For the text-containing cell, return its midpoint in (X, Y) coordinate format. 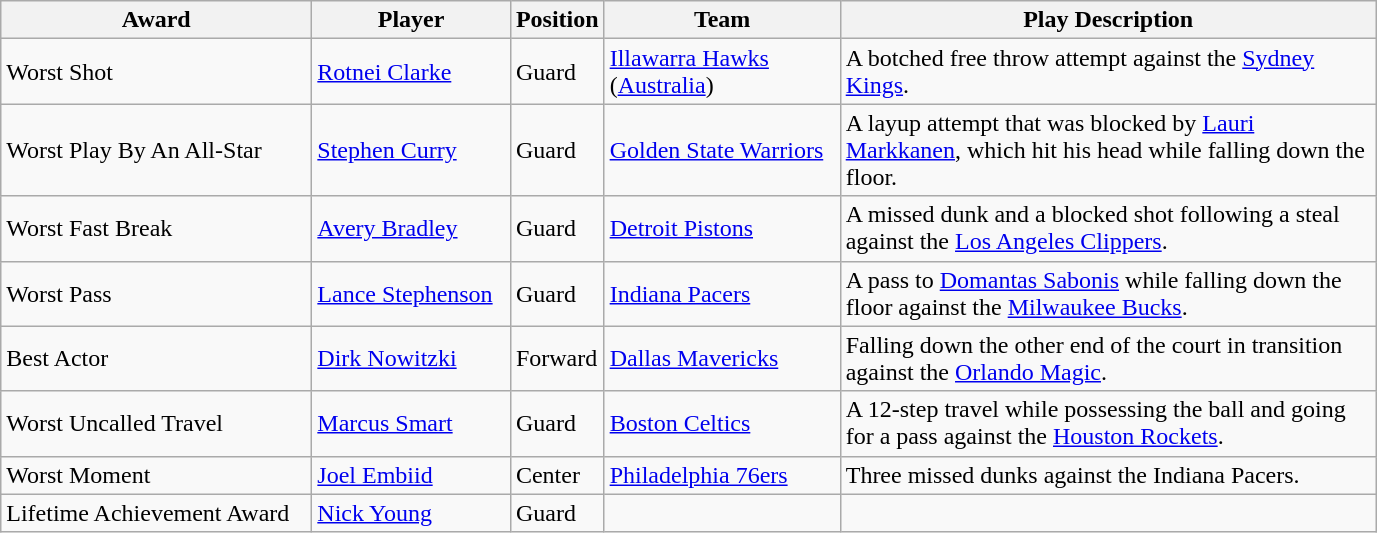
Indiana Pacers (722, 294)
A 12-step travel while possessing the ball and going for a pass against the Houston Rockets. (1108, 424)
Player (412, 20)
Philadelphia 76ers (722, 475)
Detroit Pistons (722, 228)
Worst Uncalled Travel (156, 424)
Falling down the other end of the court in transition against the Orlando Magic. (1108, 358)
Marcus Smart (412, 424)
Dirk Nowitzki (412, 358)
Position (557, 20)
Center (557, 475)
Rotnei Clarke (412, 72)
Worst Pass (156, 294)
Three missed dunks against the Indiana Pacers. (1108, 475)
A missed dunk and a blocked shot following a steal against the Los Angeles Clippers. (1108, 228)
Golden State Warriors (722, 150)
Forward (557, 358)
Stephen Curry (412, 150)
Best Actor (156, 358)
Nick Young (412, 513)
Boston Celtics (722, 424)
Play Description (1108, 20)
Team (722, 20)
Worst Fast Break (156, 228)
Worst Play By An All-Star (156, 150)
A layup attempt that was blocked by Lauri Markkanen, which hit his head while falling down the floor. (1108, 150)
Dallas Mavericks (722, 358)
Lance Stephenson (412, 294)
Award (156, 20)
Lifetime Achievement Award (156, 513)
Joel Embiid (412, 475)
Illawarra Hawks(Australia) (722, 72)
Avery Bradley (412, 228)
Worst Shot (156, 72)
Worst Moment (156, 475)
A pass to Domantas Sabonis while falling down the floor against the Milwaukee Bucks. (1108, 294)
A botched free throw attempt against the Sydney Kings. (1108, 72)
